Search for the cell housing the specified text and yield its (x, y) center coordinate. 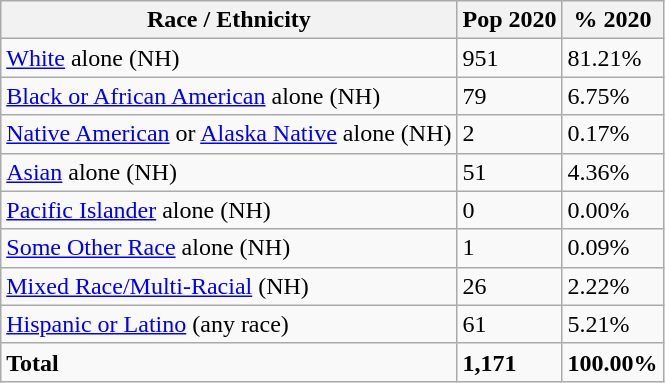
Asian alone (NH) (229, 172)
951 (510, 58)
0 (510, 210)
6.75% (612, 96)
2.22% (612, 286)
Pop 2020 (510, 20)
4.36% (612, 172)
Native American or Alaska Native alone (NH) (229, 134)
61 (510, 324)
Mixed Race/Multi-Racial (NH) (229, 286)
Total (229, 362)
1,171 (510, 362)
0.09% (612, 248)
26 (510, 286)
79 (510, 96)
51 (510, 172)
0.00% (612, 210)
0.17% (612, 134)
Race / Ethnicity (229, 20)
5.21% (612, 324)
Black or African American alone (NH) (229, 96)
2 (510, 134)
Pacific Islander alone (NH) (229, 210)
81.21% (612, 58)
1 (510, 248)
White alone (NH) (229, 58)
% 2020 (612, 20)
100.00% (612, 362)
Some Other Race alone (NH) (229, 248)
Hispanic or Latino (any race) (229, 324)
